Pinpoint the cell where the given text exists, returning its [x, y] midpoint coordinate. 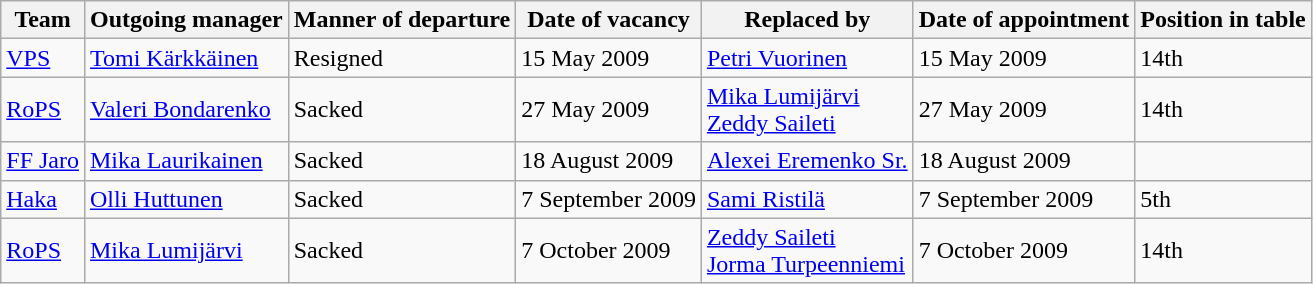
Mika Lumijärvi [186, 250]
Zeddy Saileti Jorma Turpeenniemi [807, 250]
Resigned [402, 58]
Team [43, 20]
Replaced by [807, 20]
Position in table [1223, 20]
Olli Huttunen [186, 199]
FF Jaro [43, 161]
5th [1223, 199]
Valeri Bondarenko [186, 110]
Date of vacancy [609, 20]
VPS [43, 58]
Alexei Eremenko Sr. [807, 161]
Haka [43, 199]
Mika Lumijärvi Zeddy Saileti [807, 110]
Petri Vuorinen [807, 58]
Mika Laurikainen [186, 161]
Outgoing manager [186, 20]
Sami Ristilä [807, 199]
Date of appointment [1024, 20]
Manner of departure [402, 20]
Tomi Kärkkäinen [186, 58]
